Return the [x, y] coordinate for the center point of the cell that contains the specified text.  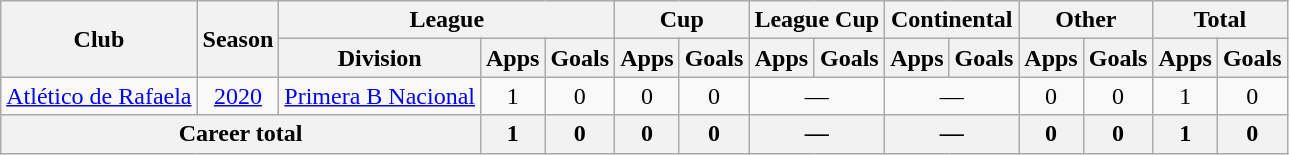
League Cup [817, 20]
Continental [952, 20]
Primera B Nacional [380, 96]
Total [1220, 20]
Atlético de Rafaela [99, 96]
Cup [682, 20]
2020 [238, 96]
Division [380, 58]
League [447, 20]
Season [238, 39]
Career total [241, 134]
Other [1086, 20]
Club [99, 39]
